Determine the [x, y] coordinate at the center of the cell enclosing the given text.  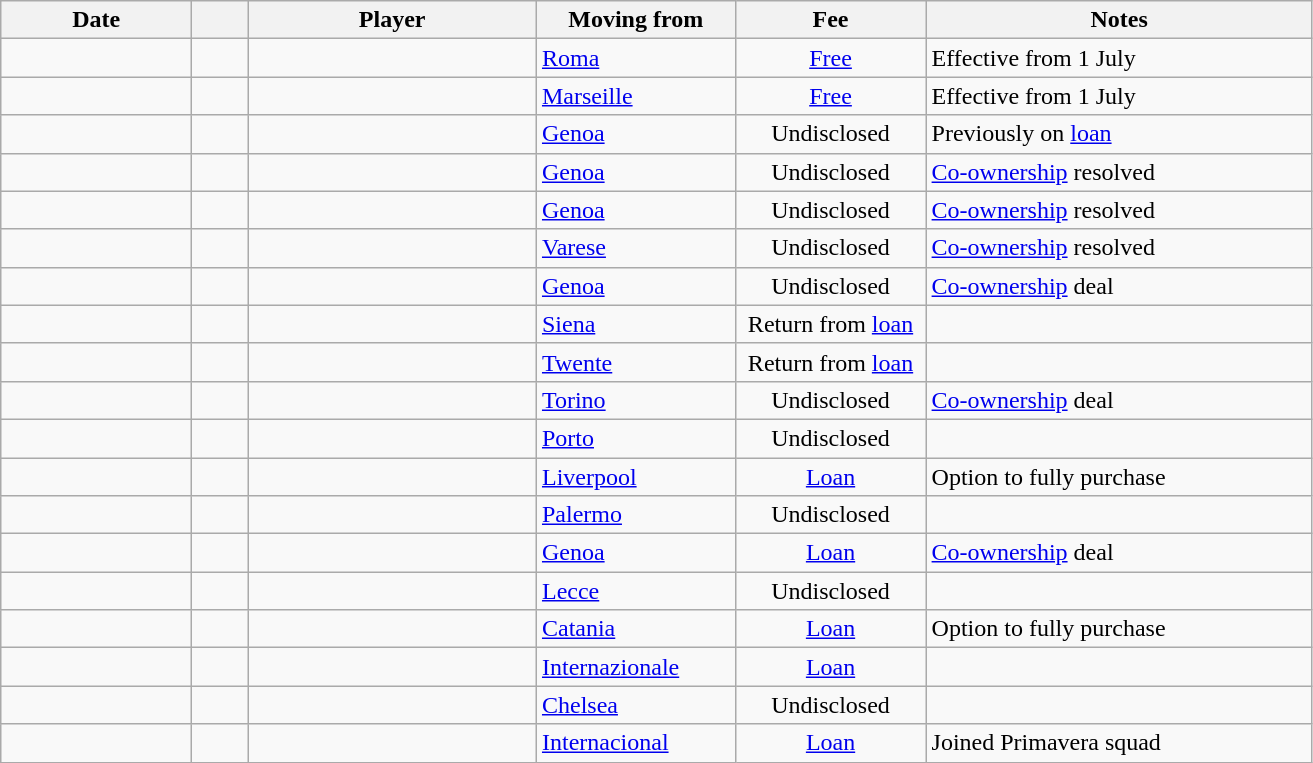
Twente [636, 362]
Lecce [636, 591]
Liverpool [636, 477]
Notes [1119, 20]
Moving from [636, 20]
Fee [830, 20]
Porto [636, 438]
Siena [636, 324]
Chelsea [636, 705]
Torino [636, 400]
Date [96, 20]
Internacional [636, 743]
Palermo [636, 515]
Varese [636, 248]
Joined Primavera squad [1119, 743]
Roma [636, 58]
Catania [636, 629]
Marseille [636, 96]
Internazionale [636, 667]
Previously on loan [1119, 134]
Player [392, 20]
